Search for the cell housing the specified text and yield its (X, Y) center coordinate. 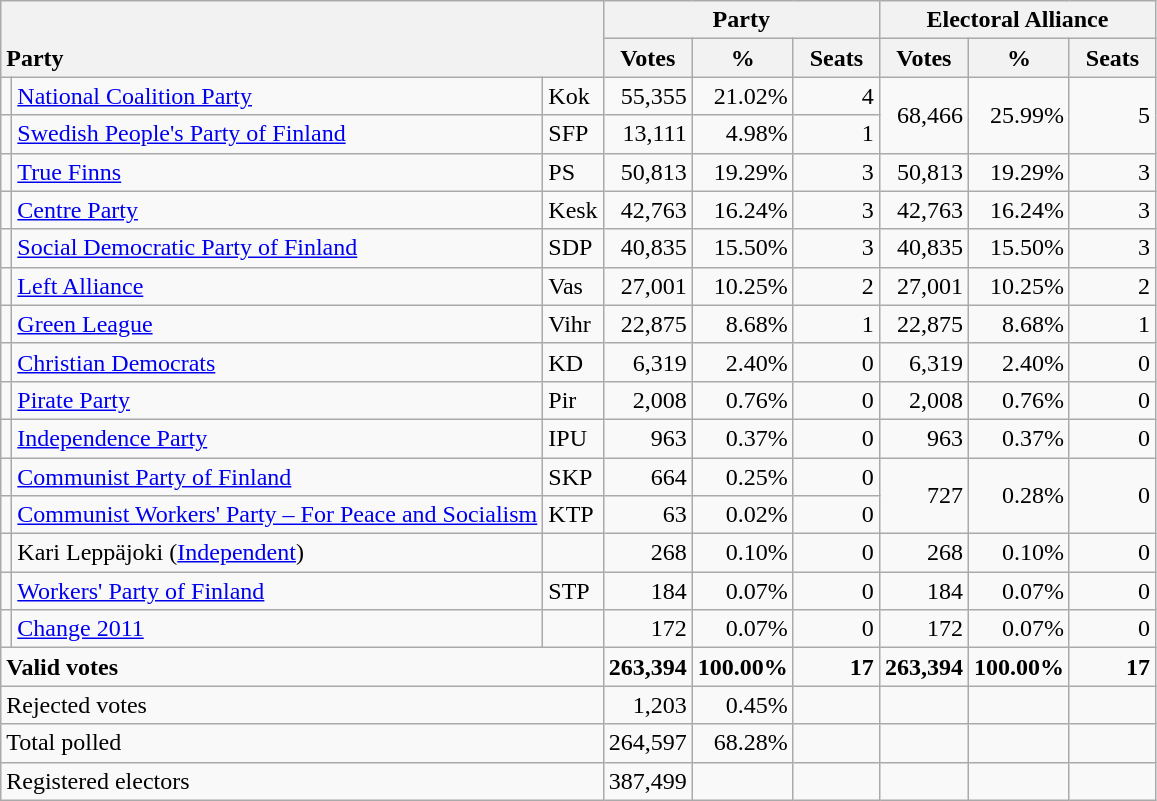
Green League (278, 324)
68.28% (742, 743)
Communist Workers' Party – For Peace and Socialism (278, 515)
Left Alliance (278, 286)
68,466 (924, 115)
13,111 (648, 134)
STP (573, 591)
Kari Leppäjoki (Independent) (278, 553)
0.25% (742, 477)
264,597 (648, 743)
63 (648, 515)
387,499 (648, 781)
KD (573, 362)
Swedish People's Party of Finland (278, 134)
Social Democratic Party of Finland (278, 248)
IPU (573, 438)
4 (836, 96)
Vas (573, 286)
PS (573, 172)
True Finns (278, 172)
664 (648, 477)
Rejected votes (302, 705)
727 (924, 496)
Independence Party (278, 438)
4.98% (742, 134)
Kok (573, 96)
Total polled (302, 743)
Workers' Party of Finland (278, 591)
KTP (573, 515)
Registered electors (302, 781)
25.99% (1018, 115)
Vihr (573, 324)
Electoral Alliance (1017, 20)
Centre Party (278, 210)
Christian Democrats (278, 362)
Kesk (573, 210)
0.28% (1018, 496)
Valid votes (302, 667)
1,203 (648, 705)
Change 2011 (278, 629)
SFP (573, 134)
0.45% (742, 705)
Communist Party of Finland (278, 477)
0.02% (742, 515)
Pir (573, 400)
5 (1112, 115)
21.02% (742, 96)
National Coalition Party (278, 96)
SKP (573, 477)
55,355 (648, 96)
Pirate Party (278, 400)
SDP (573, 248)
